Search for the cell housing the specified text and yield its (x, y) center coordinate. 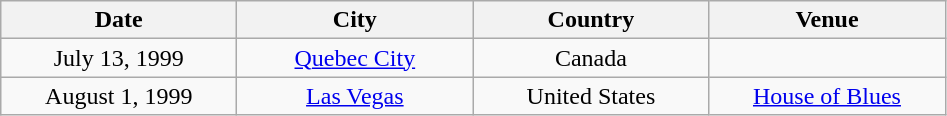
Date (119, 20)
House of Blues (827, 96)
August 1, 1999 (119, 96)
Quebec City (355, 58)
United States (591, 96)
City (355, 20)
July 13, 1999 (119, 58)
Country (591, 20)
Venue (827, 20)
Canada (591, 58)
Las Vegas (355, 96)
